Pinpoint the cell where the given text exists, returning its (X, Y) midpoint coordinate. 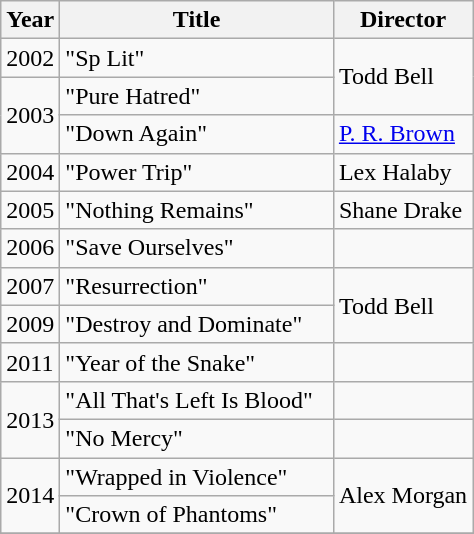
Director (402, 20)
"No Mercy" (197, 438)
P. R. Brown (402, 134)
2006 (30, 248)
"Down Again" (197, 134)
Year (30, 20)
2011 (30, 362)
Shane Drake (402, 210)
2014 (30, 496)
2003 (30, 115)
2005 (30, 210)
"Nothing Remains" (197, 210)
"Pure Hatred" (197, 96)
"Power Trip" (197, 172)
"All That's Left Is Blood" (197, 400)
"Save Ourselves" (197, 248)
Title (197, 20)
Alex Morgan (402, 496)
Lex Halaby (402, 172)
2009 (30, 324)
2002 (30, 58)
"Crown of Phantoms" (197, 515)
2007 (30, 286)
2004 (30, 172)
"Sp Lit" (197, 58)
"Destroy and Dominate" (197, 324)
"Year of the Snake" (197, 362)
2013 (30, 419)
"Wrapped in Violence" (197, 477)
"Resurrection" (197, 286)
